Detect which cell encompasses the target text, then output its (x, y) center coordinate. 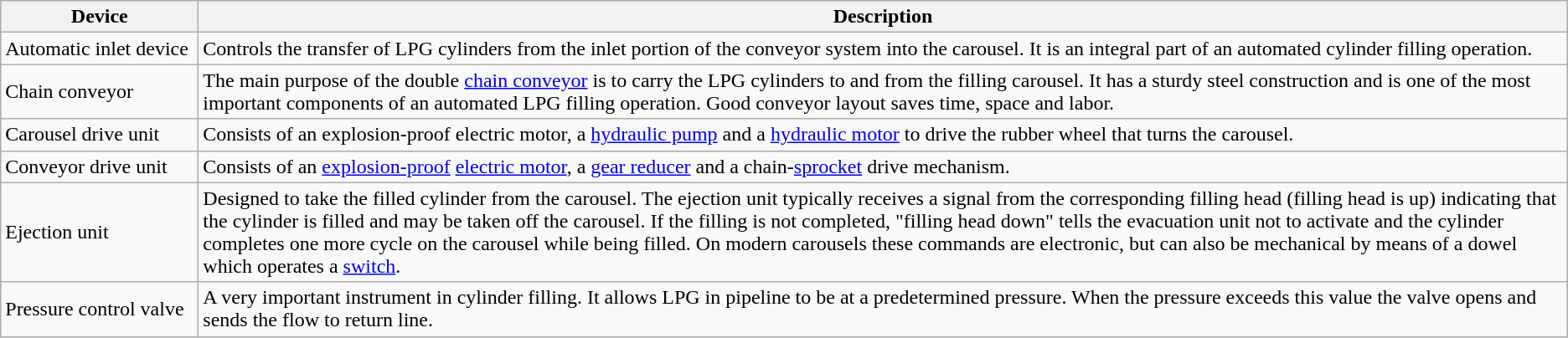
Chain conveyor (100, 92)
Consists of an explosion-proof electric motor, a gear reducer and a chain-sprocket drive mechanism. (883, 166)
Description (883, 17)
Consists of an explosion-proof electric motor, a hydraulic pump and a hydraulic motor to drive the rubber wheel that turns the carousel. (883, 135)
Carousel drive unit (100, 135)
Device (100, 17)
Conveyor drive unit (100, 166)
Ejection unit (100, 233)
Automatic inlet device (100, 49)
Pressure control valve (100, 310)
